From the cell containing the given text, extract its center point as [x, y] coordinate. 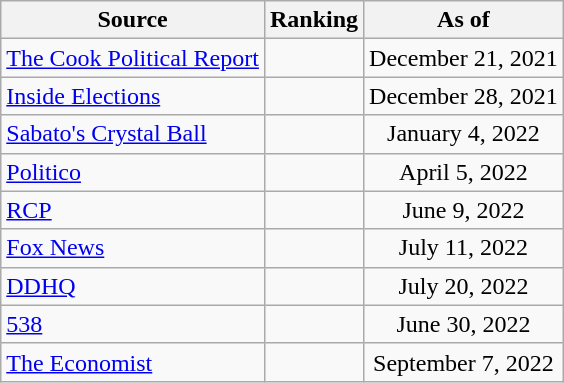
Sabato's Crystal Ball [133, 134]
June 30, 2022 [464, 324]
538 [133, 324]
Ranking [314, 20]
DDHQ [133, 286]
January 4, 2022 [464, 134]
Inside Elections [133, 96]
Politico [133, 172]
Source [133, 20]
The Economist [133, 362]
RCP [133, 210]
Fox News [133, 248]
September 7, 2022 [464, 362]
July 20, 2022 [464, 286]
The Cook Political Report [133, 58]
June 9, 2022 [464, 210]
As of [464, 20]
July 11, 2022 [464, 248]
December 21, 2021 [464, 58]
December 28, 2021 [464, 96]
April 5, 2022 [464, 172]
